Capture the cell that displays the provided text and extract its [x, y] central coordinate. 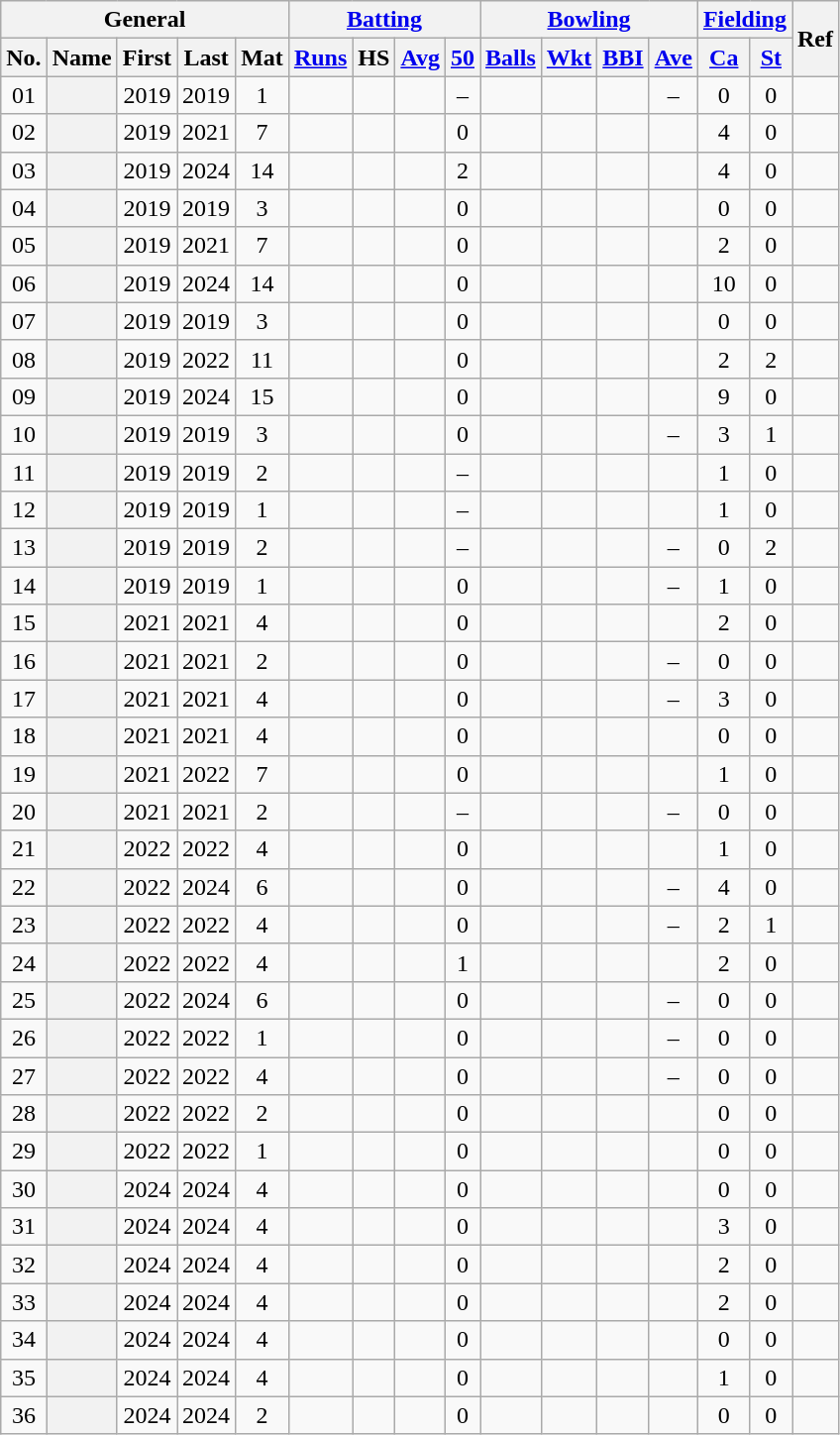
Ave [674, 57]
32 [24, 1265]
03 [24, 170]
12 [24, 510]
First [147, 57]
23 [24, 925]
No. [24, 57]
24 [24, 962]
16 [24, 661]
50 [462, 57]
HS [374, 57]
18 [24, 736]
Wkt [569, 57]
31 [24, 1227]
20 [24, 812]
Bowling [589, 20]
07 [24, 321]
Runs [320, 57]
34 [24, 1340]
01 [24, 95]
Balls [511, 57]
St [771, 57]
BBI [623, 57]
27 [24, 1075]
Ref [816, 39]
26 [24, 1038]
02 [24, 133]
28 [24, 1114]
General [145, 20]
13 [24, 548]
35 [24, 1378]
33 [24, 1302]
06 [24, 283]
29 [24, 1152]
17 [24, 699]
09 [24, 396]
Fielding [745, 20]
Last [206, 57]
36 [24, 1415]
9 [723, 396]
Batting [384, 20]
Avg [420, 57]
05 [24, 246]
Name [81, 57]
21 [24, 849]
30 [24, 1189]
19 [24, 774]
22 [24, 887]
25 [24, 1000]
Mat [262, 57]
04 [24, 208]
08 [24, 359]
Ca [723, 57]
